Return the [X, Y] coordinate for the center point of the cell that contains the specified text.  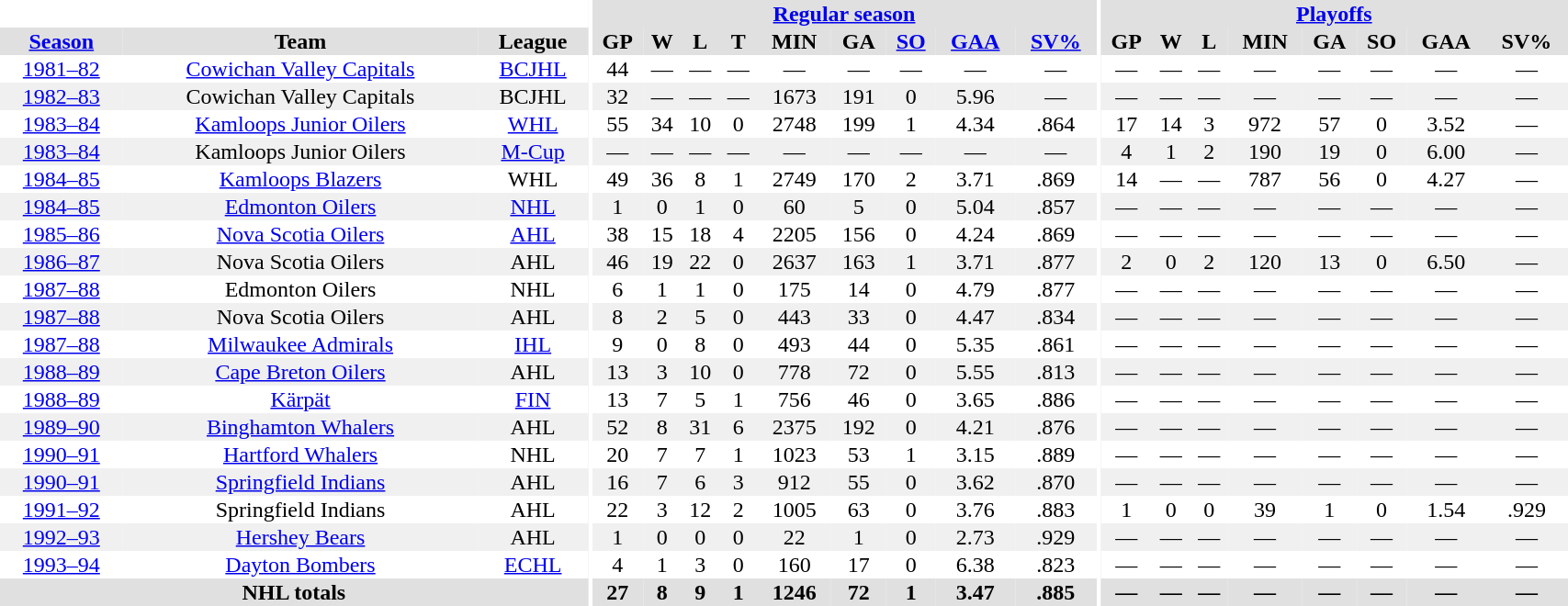
FIN [533, 399]
4.21 [976, 427]
1992–93 [62, 537]
.861 [1056, 344]
49 [617, 179]
1993–94 [62, 565]
3.65 [976, 399]
6.50 [1446, 262]
Kamloops Blazers [301, 179]
1005 [795, 510]
Binghamton Whalers [301, 427]
190 [1265, 151]
4.27 [1446, 179]
39 [1265, 510]
156 [859, 234]
57 [1329, 124]
Team [301, 41]
.889 [1056, 454]
170 [859, 179]
3.15 [976, 454]
ECHL [533, 565]
5.55 [976, 372]
778 [795, 372]
Regular season [843, 14]
2.73 [976, 537]
Dayton Bombers [301, 565]
912 [795, 482]
Cape Breton Oilers [301, 372]
1246 [795, 592]
120 [1265, 262]
32 [617, 96]
3.76 [976, 510]
NHL totals [294, 592]
.885 [1056, 592]
2205 [795, 234]
1982–83 [62, 96]
Milwaukee Admirals [301, 344]
6.00 [1446, 151]
53 [859, 454]
163 [859, 262]
5.35 [976, 344]
16 [617, 482]
Hartford Whalers [301, 454]
2375 [795, 427]
.813 [1056, 372]
31 [700, 427]
787 [1265, 179]
3.52 [1446, 124]
Kärpät [301, 399]
5.04 [976, 207]
IHL [533, 344]
4.79 [976, 289]
18 [700, 234]
1986–87 [62, 262]
493 [795, 344]
.864 [1056, 124]
1981–82 [62, 69]
3.62 [976, 482]
38 [617, 234]
.823 [1056, 565]
League [533, 41]
Hershey Bears [301, 537]
4.47 [976, 317]
1023 [795, 454]
191 [859, 96]
1989–90 [62, 427]
15 [661, 234]
.886 [1056, 399]
160 [795, 565]
4.34 [976, 124]
972 [1265, 124]
1991–92 [62, 510]
27 [617, 592]
756 [795, 399]
.857 [1056, 207]
.883 [1056, 510]
33 [859, 317]
2749 [795, 179]
6.38 [976, 565]
1985–86 [62, 234]
1673 [795, 96]
36 [661, 179]
Playoffs [1334, 14]
56 [1329, 179]
2748 [795, 124]
2637 [795, 262]
4.24 [976, 234]
.834 [1056, 317]
.876 [1056, 427]
5.96 [976, 96]
Season [62, 41]
443 [795, 317]
34 [661, 124]
20 [617, 454]
12 [700, 510]
M-Cup [533, 151]
.870 [1056, 482]
60 [795, 207]
192 [859, 427]
63 [859, 510]
199 [859, 124]
175 [795, 289]
1.54 [1446, 510]
T [739, 41]
52 [617, 427]
3.47 [976, 592]
